For the text-containing cell, return its midpoint in [X, Y] coordinate format. 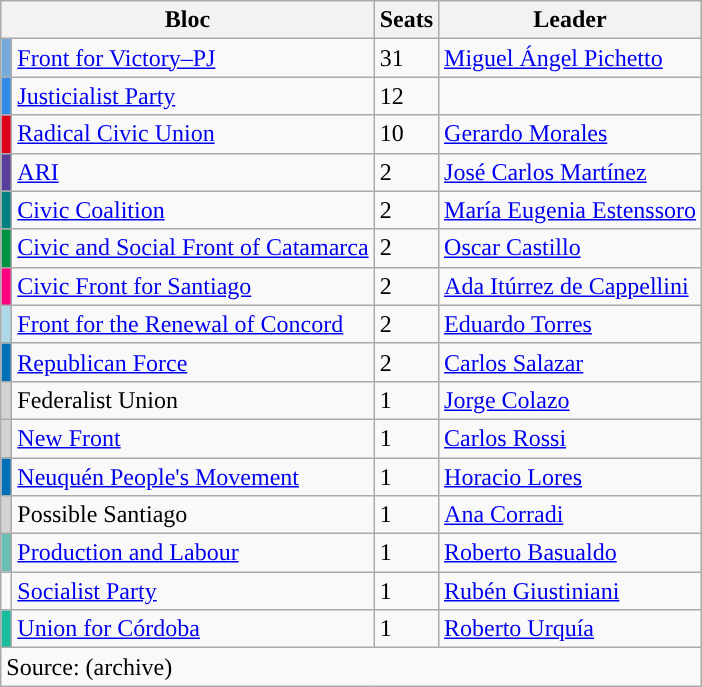
Neuquén People's Movement [193, 477]
Leader [570, 20]
Seats [406, 20]
Justicialist Party [193, 96]
Federalist Union [193, 400]
New Front [193, 438]
Civic and Social Front of Catamarca [193, 248]
10 [406, 134]
Horacio Lores [570, 477]
12 [406, 96]
Production and Labour [193, 553]
Ana Corradi [570, 515]
31 [406, 58]
María Eugenia Estenssoro [570, 210]
Socialist Party [193, 591]
Radical Civic Union [193, 134]
Civic Front for Santiago [193, 286]
Ada Itúrrez de Cappellini [570, 286]
Eduardo Torres [570, 324]
Republican Force [193, 362]
Source: (archive) [352, 667]
Possible Santiago [193, 515]
Front for the Renewal of Concord [193, 324]
Oscar Castillo [570, 248]
Carlos Rossi [570, 438]
Union for Córdoba [193, 629]
Bloc [188, 20]
Miguel Ángel Pichetto [570, 58]
José Carlos Martínez [570, 172]
Front for Victory–PJ [193, 58]
Gerardo Morales [570, 134]
Civic Coalition [193, 210]
Carlos Salazar [570, 362]
Roberto Basualdo [570, 553]
Jorge Colazo [570, 400]
Roberto Urquía [570, 629]
Rubén Giustiniani [570, 591]
ARI [193, 172]
